Locate the cell with the specified text and output its [X, Y] center coordinate. 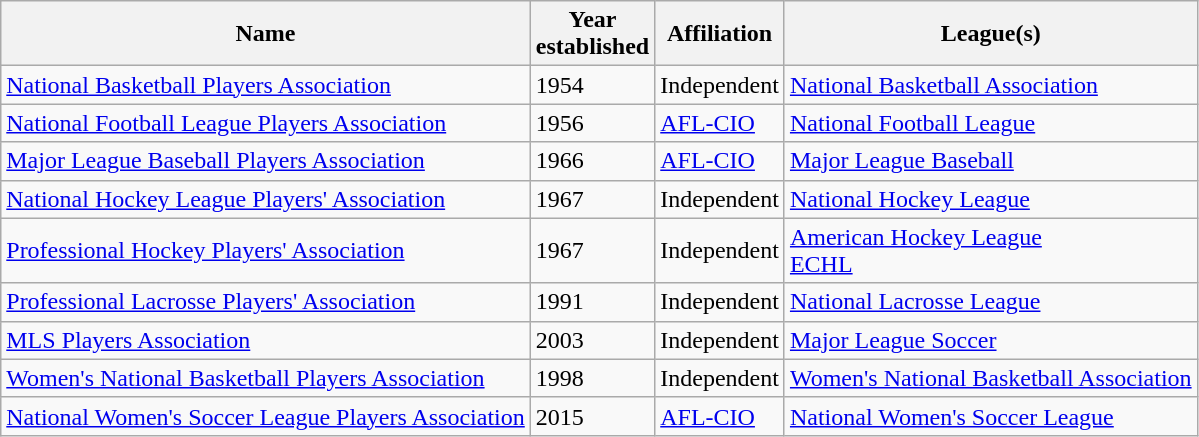
1966 [592, 161]
League(s) [990, 34]
National Basketball Players Association [266, 85]
National Football League [990, 123]
National Football League Players Association [266, 123]
Professional Lacrosse Players' Association [266, 302]
National Lacrosse League [990, 302]
1991 [592, 302]
Major League Soccer [990, 340]
MLS Players Association [266, 340]
Major League Baseball Players Association [266, 161]
Name [266, 34]
Women's National Basketball Players Association [266, 378]
National Hockey League Players' Association [266, 199]
Affiliation [720, 34]
2015 [592, 416]
Women's National Basketball Association [990, 378]
National Hockey League [990, 199]
Professional Hockey Players' Association [266, 250]
National Basketball Association [990, 85]
2003 [592, 340]
National Women's Soccer League Players Association [266, 416]
1954 [592, 85]
1998 [592, 378]
Major League Baseball [990, 161]
American Hockey League ECHL [990, 250]
Year established [592, 34]
National Women's Soccer League [990, 416]
1956 [592, 123]
